Identify which cell holds the provided text, then report its [X, Y] central coordinate. 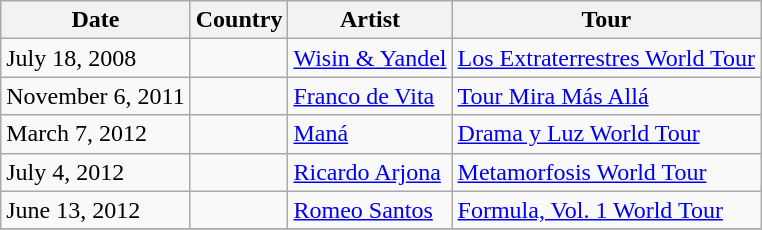
Ricardo Arjona [370, 172]
Date [96, 20]
Drama y Luz World Tour [606, 134]
Wisin & Yandel [370, 58]
Tour [606, 20]
Formula, Vol. 1 World Tour [606, 210]
November 6, 2011 [96, 96]
Artist [370, 20]
Country [239, 20]
Los Extraterrestres World Tour [606, 58]
July 4, 2012 [96, 172]
Franco de Vita [370, 96]
Metamorfosis World Tour [606, 172]
Romeo Santos [370, 210]
March 7, 2012 [96, 134]
July 18, 2008 [96, 58]
June 13, 2012 [96, 210]
Tour Mira Más Allá [606, 96]
Maná [370, 134]
